Identify which cell holds the provided text, then report its [X, Y] central coordinate. 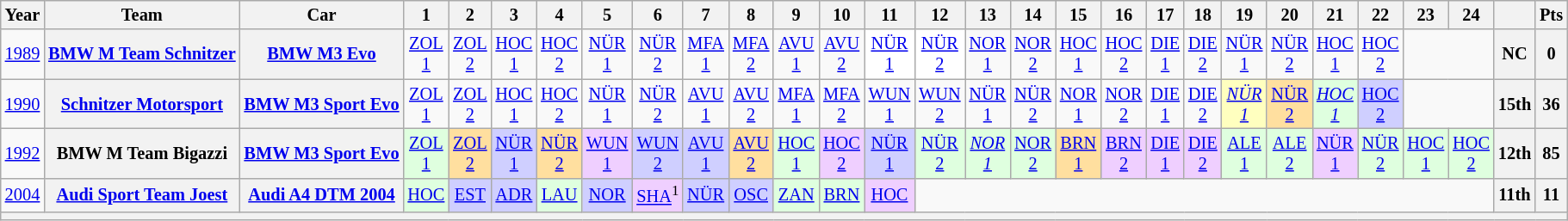
17 [1165, 15]
18 [1203, 15]
ADR [515, 194]
85 [1552, 153]
SHA1 [658, 194]
4 [560, 15]
8 [751, 15]
7 [706, 15]
LAU [560, 194]
11th [1515, 194]
20 [1290, 15]
BRN2 [1125, 153]
2004 [22, 194]
BMW M Team Schnitzer [141, 54]
15 [1078, 15]
BMW M3 Evo [322, 54]
ALE2 [1290, 153]
5 [607, 15]
3 [515, 15]
NÜR [706, 194]
1992 [22, 153]
ZAN [796, 194]
BMW M Team Bigazzi [141, 153]
16 [1125, 15]
23 [1426, 15]
9 [796, 15]
BRN1 [1078, 153]
EST [470, 194]
1990 [22, 104]
ALE1 [1245, 153]
12 [939, 15]
0 [1552, 54]
10 [842, 15]
19 [1245, 15]
14 [1033, 15]
12th [1515, 153]
BRN [842, 194]
21 [1335, 15]
Team [141, 15]
6 [658, 15]
1 [427, 15]
Year [22, 15]
15th [1515, 104]
Schnitzer Motorsport [141, 104]
Pts [1552, 15]
13 [987, 15]
NOR [607, 194]
Audi A4 DTM 2004 [322, 194]
22 [1381, 15]
2 [470, 15]
Car [322, 15]
36 [1552, 104]
NC [1515, 54]
1989 [22, 54]
Audi Sport Team Joest [141, 194]
OSC [751, 194]
24 [1471, 15]
